Detect which cell encompasses the target text, then output its [x, y] center coordinate. 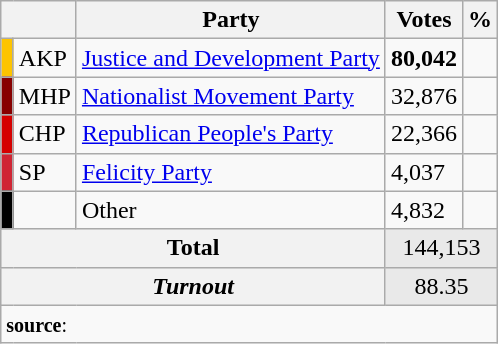
Party [230, 20]
Republican People's Party [230, 134]
SP [44, 172]
80,042 [424, 58]
% [480, 20]
4,832 [424, 210]
CHP [44, 134]
22,366 [424, 134]
144,153 [441, 248]
Total [194, 248]
source: [250, 324]
MHP [44, 96]
Felicity Party [230, 172]
88.35 [441, 286]
AKP [44, 58]
4,037 [424, 172]
Turnout [194, 286]
Other [230, 210]
32,876 [424, 96]
Nationalist Movement Party [230, 96]
Votes [424, 20]
Justice and Development Party [230, 58]
